Search for the cell housing the specified text and yield its (x, y) center coordinate. 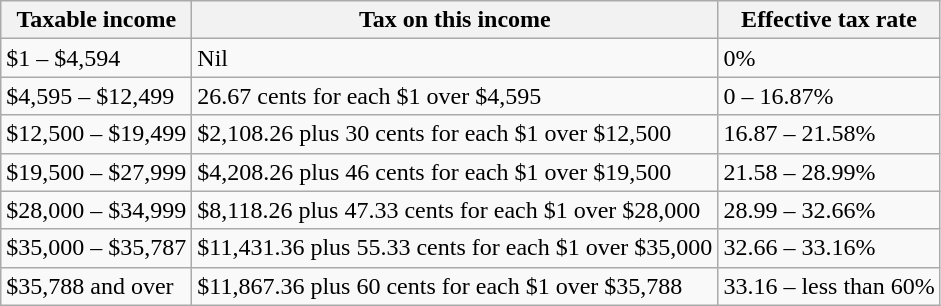
$28,000 – $34,999 (96, 210)
0% (829, 58)
Tax on this income (455, 20)
$19,500 – $27,999 (96, 172)
$8,118.26 plus 47.33 cents for each $1 over $28,000 (455, 210)
32.66 – 33.16% (829, 248)
$4,208.26 plus 46 cents for each $1 over $19,500 (455, 172)
$35,000 – $35,787 (96, 248)
28.99 – 32.66% (829, 210)
Taxable income (96, 20)
33.16 – less than 60% (829, 286)
Effective tax rate (829, 20)
26.67 cents for each $1 over $4,595 (455, 96)
16.87 – 21.58% (829, 134)
21.58 – 28.99% (829, 172)
$12,500 – $19,499 (96, 134)
$11,867.36 plus 60 cents for each $1 over $35,788 (455, 286)
Nil (455, 58)
$4,595 – $12,499 (96, 96)
$11,431.36 plus 55.33 cents for each $1 over $35,000 (455, 248)
$2,108.26 plus 30 cents for each $1 over $12,500 (455, 134)
0 – 16.87% (829, 96)
$1 – $4,594 (96, 58)
$35,788 and over (96, 286)
